Pinpoint the cell where the given text exists, returning its (X, Y) midpoint coordinate. 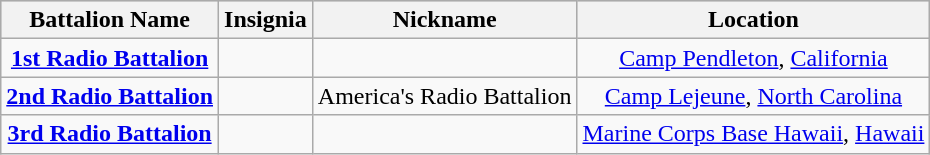
Insignia (266, 20)
Nickname (444, 20)
Battalion Name (110, 20)
Marine Corps Base Hawaii, Hawaii (754, 134)
1st Radio Battalion (110, 58)
Camp Lejeune, North Carolina (754, 96)
Location (754, 20)
America's Radio Battalion (444, 96)
Camp Pendleton, California (754, 58)
3rd Radio Battalion (110, 134)
2nd Radio Battalion (110, 96)
